Detect which cell encompasses the target text, then output its [X, Y] center coordinate. 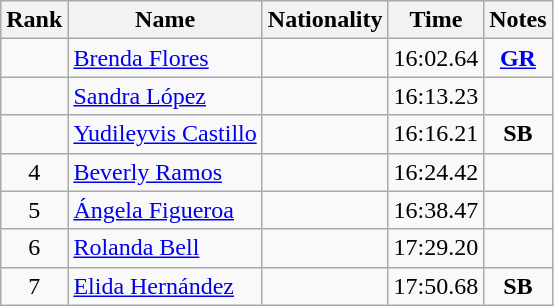
Brenda Flores [165, 58]
6 [34, 248]
Rolanda Bell [165, 248]
Sandra López [165, 96]
Yudileyvis Castillo [165, 134]
Name [165, 20]
5 [34, 210]
16:13.23 [436, 96]
Rank [34, 20]
17:50.68 [436, 286]
16:16.21 [436, 134]
Notes [518, 20]
Elida Hernández [165, 286]
7 [34, 286]
17:29.20 [436, 248]
16:24.42 [436, 172]
4 [34, 172]
Nationality [325, 20]
GR [518, 58]
Ángela Figueroa [165, 210]
16:02.64 [436, 58]
16:38.47 [436, 210]
Time [436, 20]
Beverly Ramos [165, 172]
